From the cell containing the given text, extract its center point as [x, y] coordinate. 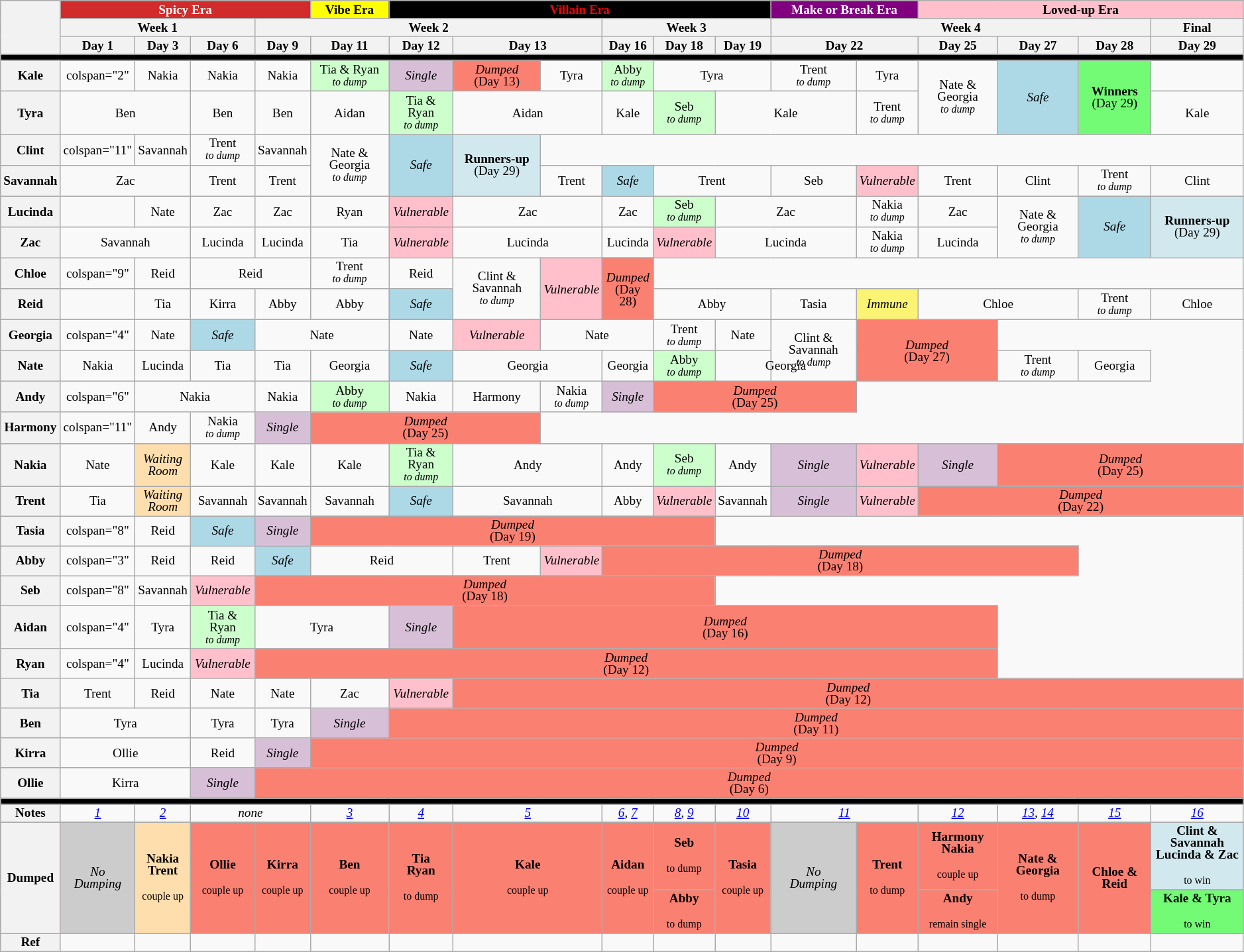
Aidancouple up [628, 878]
Day 19 [743, 45]
colspan="2" [98, 76]
Day 11 [350, 45]
Dumped [30, 878]
Make or Break Era [844, 9]
Kalecouple up [528, 878]
Day 28 [1115, 45]
Olliecouple up [223, 878]
TiaRyanto dump [422, 878]
Week 1 [158, 28]
Dumped(Day 11) [817, 723]
Day 6 [223, 45]
Bencouple up [350, 878]
Day 18 [684, 45]
8, 9 [684, 812]
15 [1115, 812]
colspan="6" [98, 397]
13, 14 [1038, 812]
Ref [30, 942]
3 [350, 812]
Dumped(Day 22) [1080, 501]
Notes [30, 812]
Spicy Era [186, 9]
16 [1197, 812]
Day 16 [628, 45]
Dumped(Day 9) [777, 753]
Dumped(Day 6) [749, 783]
Dumped(Day 16) [725, 627]
Week 4 [961, 28]
colspan="9" [98, 273]
Tasiacouple up [743, 878]
Dumped(Day 19) [513, 531]
Day 9 [282, 45]
Winners(Day 29) [1115, 97]
Day 27 [1038, 45]
Final [1197, 28]
10 [743, 812]
Day 22 [844, 45]
Day 13 [528, 45]
Andyremain single [958, 912]
Kale & Tyrato win [1197, 912]
Dumped(Day 13) [497, 76]
Week 3 [687, 28]
Immune [887, 305]
1 [98, 812]
Loved-up Era [1080, 9]
Day 12 [422, 45]
Clint & SavannahLucinda & Zacto win [1197, 856]
2 [163, 812]
NakiaTrentcouple up [163, 878]
Dumped(Day 27) [927, 350]
Day 25 [958, 45]
Day 1 [98, 45]
Villain Era [580, 9]
none [251, 812]
Day 29 [1197, 45]
12 [958, 812]
Week 2 [428, 28]
4 [422, 812]
HarmonyNakiacouple up [958, 856]
11 [844, 812]
5 [528, 812]
Chloe & Reid [1115, 878]
Dumped(Day 28) [628, 289]
colspan="3" [98, 560]
Day 3 [163, 45]
Vibe Era [350, 9]
Kirracouple up [282, 878]
6, 7 [628, 812]
